Output the [X, Y] coordinate of the center of the cell containing the given text.  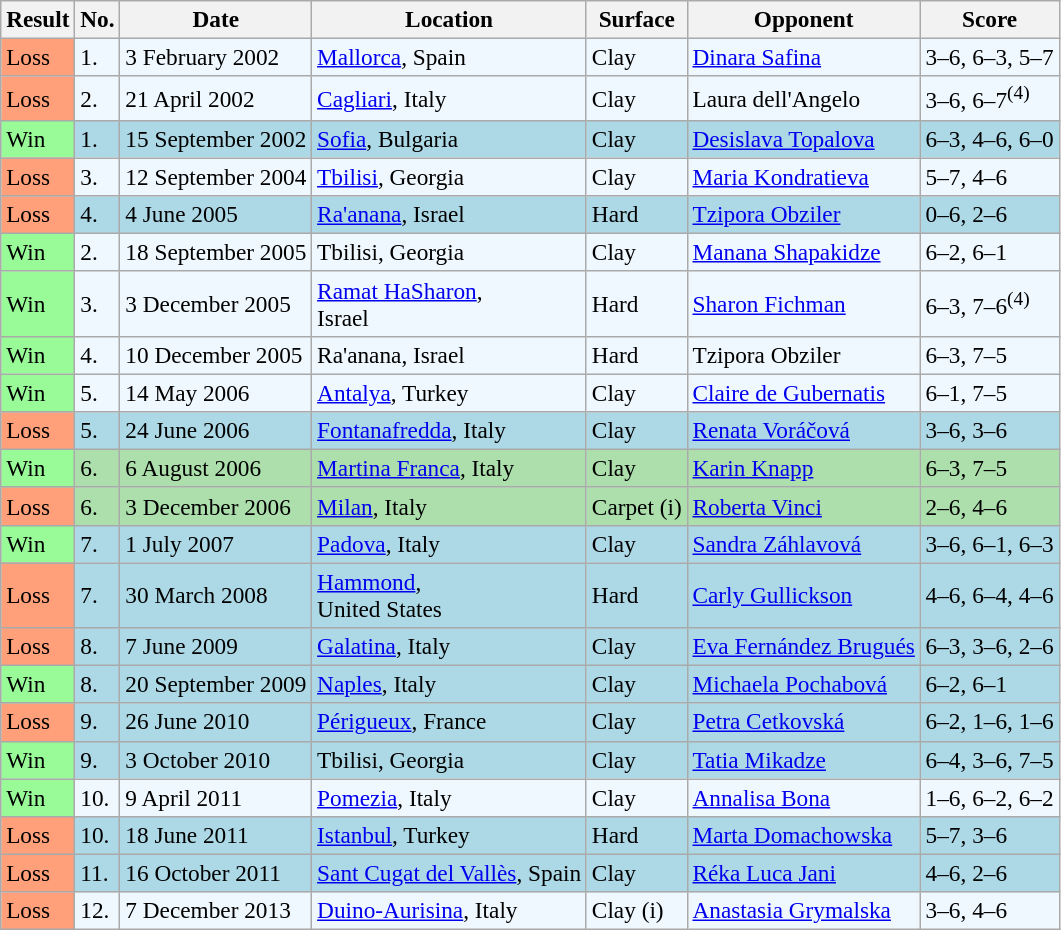
Duino-Aurisina, Italy [450, 911]
1–6, 6–2, 6–2 [990, 797]
6–4, 3–6, 7–5 [990, 760]
Antalya, Turkey [450, 393]
6 August 2006 [216, 468]
Anastasia Grymalska [804, 911]
Carly Gullickson [804, 594]
3 December 2006 [216, 506]
6–2, 1–6, 1–6 [990, 722]
Hammond, United States [450, 594]
0–6, 2–6 [990, 214]
21 April 2002 [216, 98]
30 March 2008 [216, 594]
Maria Kondratieva [804, 177]
Sharon Fichman [804, 304]
Renata Voráčová [804, 430]
Cagliari, Italy [450, 98]
5–7, 4–6 [990, 177]
Laura dell'Angelo [804, 98]
11. [98, 873]
Michaela Pochabová [804, 684]
4–6, 2–6 [990, 873]
3 October 2010 [216, 760]
4 June 2005 [216, 214]
6–1, 7–5 [990, 393]
Naples, Italy [450, 684]
Karin Knapp [804, 468]
3–6, 3–6 [990, 430]
Martina Franca, Italy [450, 468]
Location [450, 19]
Fontanafredda, Italy [450, 430]
Galatina, Italy [450, 646]
Sandra Záhlavová [804, 544]
16 October 2011 [216, 873]
Opponent [804, 19]
Pomezia, Italy [450, 797]
3–6, 6–1, 6–3 [990, 544]
12 September 2004 [216, 177]
Eva Fernández Brugués [804, 646]
Istanbul, Turkey [450, 835]
Dinara Safina [804, 57]
3–6, 6–7(4) [990, 98]
Surface [636, 19]
Score [990, 19]
2–6, 4–6 [990, 506]
20 September 2009 [216, 684]
18 June 2011 [216, 835]
3–6, 6–3, 5–7 [990, 57]
Annalisa Bona [804, 797]
7 December 2013 [216, 911]
15 September 2002 [216, 139]
Manana Shapakidze [804, 252]
4–6, 6–4, 4–6 [990, 594]
Desislava Topalova [804, 139]
18 September 2005 [216, 252]
3 February 2002 [216, 57]
Ramat HaSharon, Israel [450, 304]
Réka Luca Jani [804, 873]
Tatia Mikadze [804, 760]
7 June 2009 [216, 646]
6–3, 7–6(4) [990, 304]
5–7, 3–6 [990, 835]
Clay (i) [636, 911]
14 May 2006 [216, 393]
Roberta Vinci [804, 506]
24 June 2006 [216, 430]
Carpet (i) [636, 506]
Petra Cetkovská [804, 722]
Padova, Italy [450, 544]
Sofia, Bulgaria [450, 139]
Périgueux, France [450, 722]
9 April 2011 [216, 797]
Marta Domachowska [804, 835]
6–3, 3–6, 2–6 [990, 646]
Mallorca, Spain [450, 57]
No. [98, 19]
10 December 2005 [216, 355]
Sant Cugat del Vallès, Spain [450, 873]
Date [216, 19]
6–3, 4–6, 6–0 [990, 139]
1 July 2007 [216, 544]
3–6, 4–6 [990, 911]
Milan, Italy [450, 506]
3 December 2005 [216, 304]
26 June 2010 [216, 722]
Result [38, 19]
Claire de Gubernatis [804, 393]
12. [98, 911]
